Search for the cell housing the specified text and yield its (X, Y) center coordinate. 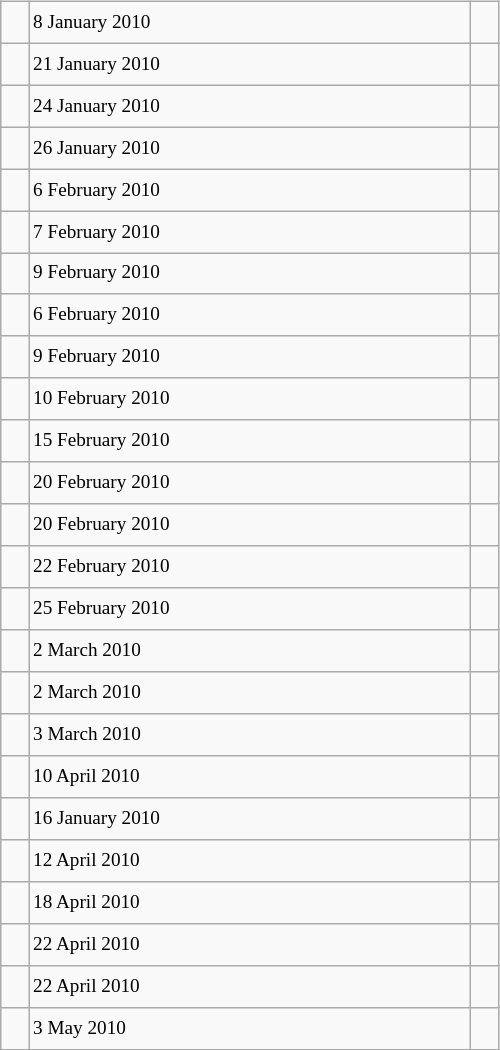
7 February 2010 (249, 232)
26 January 2010 (249, 148)
22 February 2010 (249, 567)
8 January 2010 (249, 22)
3 March 2010 (249, 735)
3 May 2010 (249, 1028)
16 January 2010 (249, 819)
10 February 2010 (249, 399)
12 April 2010 (249, 861)
18 April 2010 (249, 902)
24 January 2010 (249, 106)
15 February 2010 (249, 441)
25 February 2010 (249, 609)
21 January 2010 (249, 64)
10 April 2010 (249, 777)
